Pinpoint the cell where the given text exists, returning its [X, Y] midpoint coordinate. 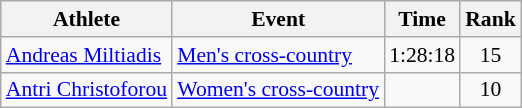
Rank [490, 19]
Antri Christoforou [86, 90]
Event [278, 19]
Men's cross-country [278, 55]
10 [490, 90]
Women's cross-country [278, 90]
Time [422, 19]
15 [490, 55]
1:28:18 [422, 55]
Athlete [86, 19]
Andreas Miltiadis [86, 55]
